Capture the cell that displays the provided text and extract its [x, y] central coordinate. 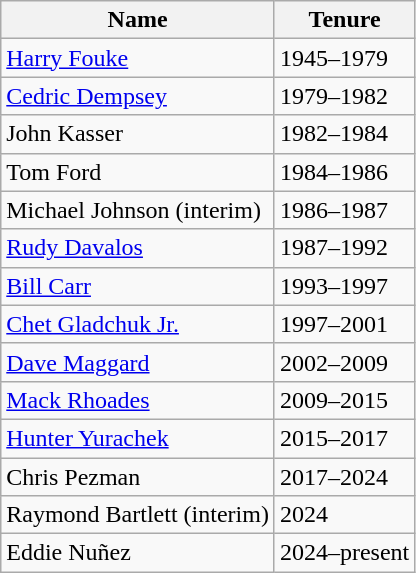
2009–2015 [344, 400]
Cedric Dempsey [138, 96]
1986–1987 [344, 210]
Bill Carr [138, 286]
1982–1984 [344, 134]
Rudy Davalos [138, 248]
1997–2001 [344, 324]
2024 [344, 515]
Eddie Nuñez [138, 553]
John Kasser [138, 134]
1979–1982 [344, 96]
Chet Gladchuk Jr. [138, 324]
Hunter Yurachek [138, 438]
Tom Ford [138, 172]
Tenure [344, 20]
Mack Rhoades [138, 400]
Michael Johnson (interim) [138, 210]
2002–2009 [344, 362]
2015–2017 [344, 438]
Raymond Bartlett (interim) [138, 515]
Dave Maggard [138, 362]
1993–1997 [344, 286]
2017–2024 [344, 477]
Name [138, 20]
1945–1979 [344, 58]
1984–1986 [344, 172]
Chris Pezman [138, 477]
Harry Fouke [138, 58]
2024–present [344, 553]
1987–1992 [344, 248]
